Find where the given text appears and provide that cell's center as [x, y] coordinate. 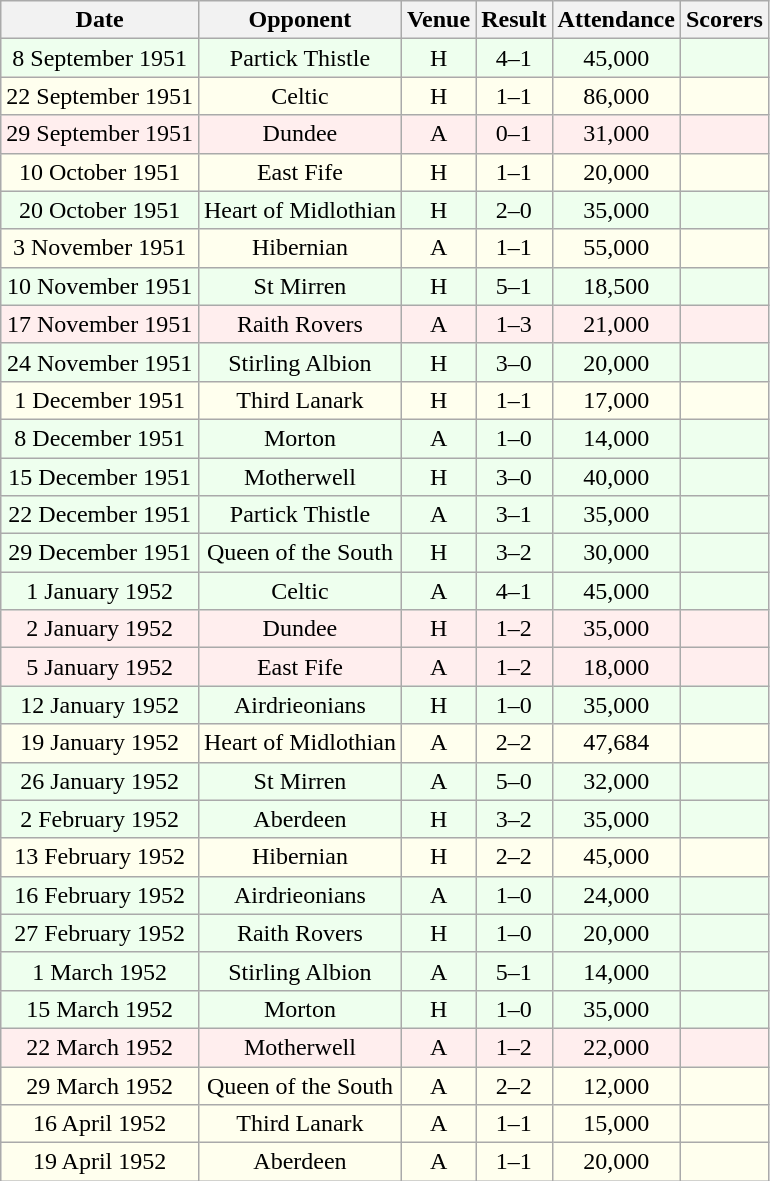
Scorers [724, 20]
3–1 [514, 515]
20 October 1951 [100, 210]
5–0 [514, 781]
21,000 [616, 324]
16 February 1952 [100, 895]
Venue [438, 20]
55,000 [616, 248]
19 January 1952 [100, 743]
8 September 1951 [100, 58]
10 November 1951 [100, 286]
30,000 [616, 553]
Opponent [300, 20]
2 January 1952 [100, 629]
16 April 1952 [100, 1124]
32,000 [616, 781]
31,000 [616, 134]
Result [514, 20]
0–1 [514, 134]
24 November 1951 [100, 362]
1–3 [514, 324]
2–0 [514, 210]
29 March 1952 [100, 1085]
3 November 1951 [100, 248]
15,000 [616, 1124]
Date [100, 20]
5 January 1952 [100, 667]
2 February 1952 [100, 819]
26 January 1952 [100, 781]
40,000 [616, 477]
8 December 1951 [100, 438]
12 January 1952 [100, 705]
22 December 1951 [100, 515]
86,000 [616, 96]
15 December 1951 [100, 477]
22 March 1952 [100, 1047]
27 February 1952 [100, 933]
22,000 [616, 1047]
13 February 1952 [100, 857]
47,684 [616, 743]
1 December 1951 [100, 400]
1 January 1952 [100, 591]
22 September 1951 [100, 96]
29 December 1951 [100, 553]
10 October 1951 [100, 172]
18,000 [616, 667]
18,500 [616, 286]
15 March 1952 [100, 1009]
17 November 1951 [100, 324]
29 September 1951 [100, 134]
17,000 [616, 400]
Attendance [616, 20]
19 April 1952 [100, 1162]
24,000 [616, 895]
1 March 1952 [100, 971]
12,000 [616, 1085]
